From the cell containing the given text, extract its center point as (x, y) coordinate. 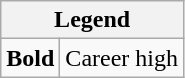
Bold (30, 58)
Career high (122, 58)
Legend (92, 20)
